Determine the [x, y] coordinate at the center of the cell enclosing the given text.  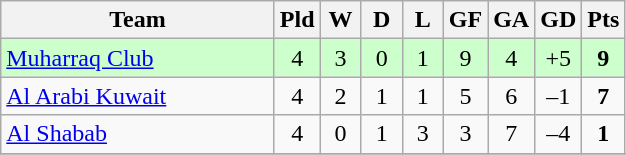
2 [340, 96]
5 [465, 96]
D [382, 20]
L [422, 20]
–1 [558, 96]
+5 [558, 58]
Team [138, 20]
GF [465, 20]
Al Shabab [138, 134]
Pld [297, 20]
Muharraq Club [138, 58]
–4 [558, 134]
GA [512, 20]
Al Arabi Kuwait [138, 96]
6 [512, 96]
GD [558, 20]
Pts [604, 20]
W [340, 20]
